Capture the cell that displays the provided text and extract its [X, Y] central coordinate. 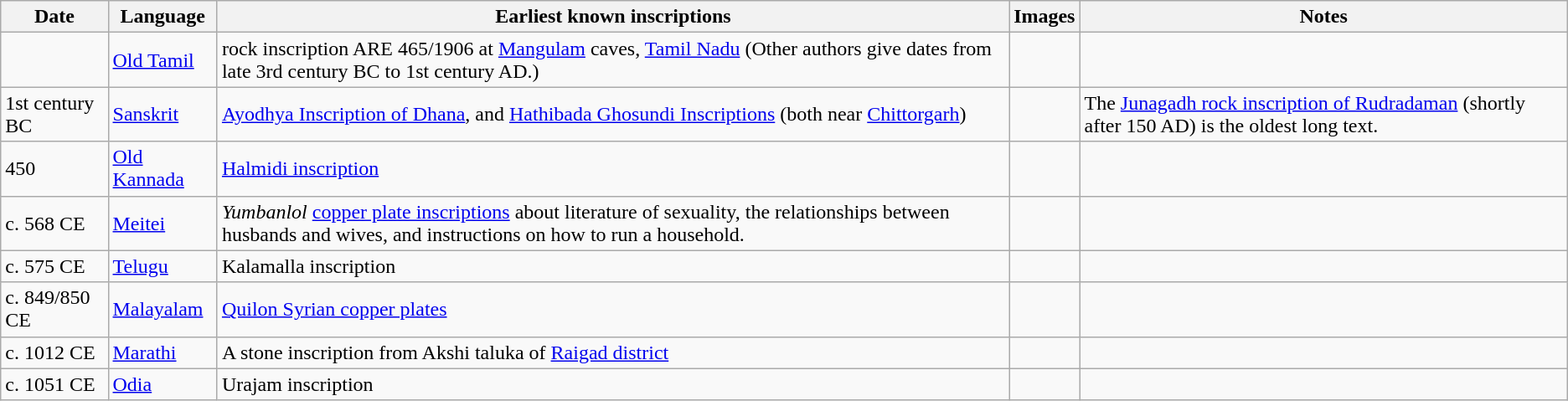
Malayalam [162, 310]
Kalamalla inscription [613, 266]
Urajam inscription [613, 384]
450 [54, 169]
Date [54, 17]
Old Kannada [162, 169]
Meitei [162, 223]
Odia [162, 384]
rock inscription ARE 465/1906 at Mangulam caves, Tamil Nadu (Other authors give dates from late 3rd century BC to 1st century AD.) [613, 60]
c. 575 CE [54, 266]
The Junagadh rock inscription of Rudradaman (shortly after 150 AD) is the oldest long text. [1323, 114]
c. 1012 CE [54, 352]
Telugu [162, 266]
1st century BC [54, 114]
Halmidi inscription [613, 169]
Quilon Syrian copper plates [613, 310]
Earliest known inscriptions [613, 17]
Images [1044, 17]
c. 849/850 CE [54, 310]
Marathi [162, 352]
c. 568 CE [54, 223]
Sanskrit [162, 114]
A stone inscription from Akshi taluka of Raigad district [613, 352]
Language [162, 17]
Ayodhya Inscription of Dhana, and Hathibada Ghosundi Inscriptions (both near Chittorgarh) [613, 114]
c. 1051 CE [54, 384]
Notes [1323, 17]
Old Tamil [162, 60]
